Return (X, Y) of the center of cell containing provided text 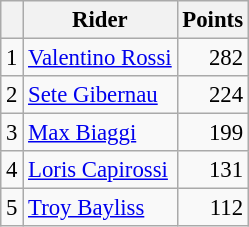
Rider (100, 20)
282 (212, 58)
Valentino Rossi (100, 58)
199 (212, 133)
Troy Bayliss (100, 208)
112 (212, 208)
Points (212, 20)
5 (12, 208)
Max Biaggi (100, 133)
Loris Capirossi (100, 170)
131 (212, 170)
1 (12, 58)
3 (12, 133)
Sete Gibernau (100, 95)
4 (12, 170)
2 (12, 95)
224 (212, 95)
